Locate the cell with the specified text and output its [X, Y] center coordinate. 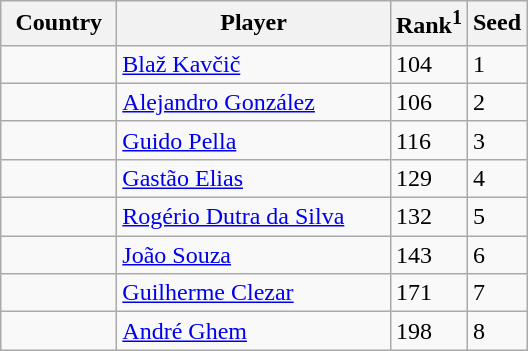
André Ghem [254, 331]
Gastão Elias [254, 178]
132 [428, 217]
Guilherme Clezar [254, 293]
7 [496, 293]
3 [496, 140]
8 [496, 331]
143 [428, 255]
4 [496, 178]
104 [428, 64]
João Souza [254, 255]
Guido Pella [254, 140]
5 [496, 217]
198 [428, 331]
Rank1 [428, 24]
2 [496, 102]
Country [59, 24]
Blaž Kavčič [254, 64]
6 [496, 255]
Seed [496, 24]
Alejandro González [254, 102]
116 [428, 140]
106 [428, 102]
Rogério Dutra da Silva [254, 217]
129 [428, 178]
1 [496, 64]
Player [254, 24]
171 [428, 293]
